Locate the cell with the specified text and output its [X, Y] center coordinate. 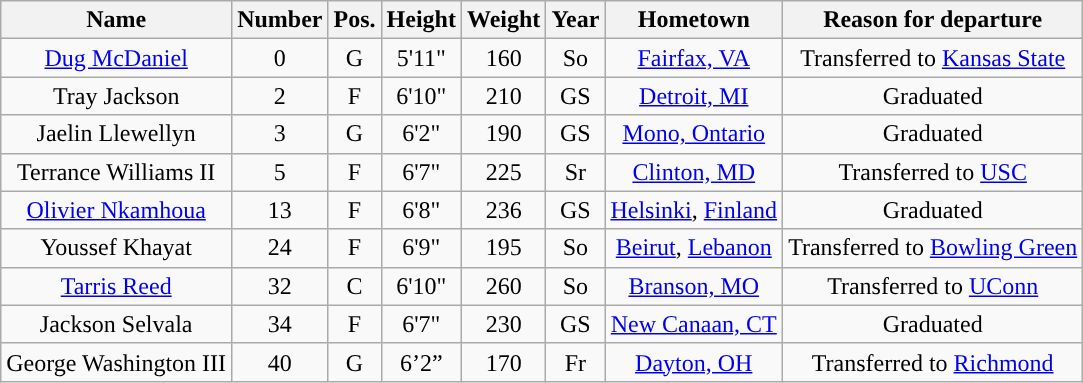
Transferred to Kansas State [933, 58]
6'8" [421, 210]
Tray Jackson [116, 96]
236 [503, 210]
Branson, MO [694, 286]
24 [280, 248]
190 [503, 134]
170 [503, 362]
Beirut, Lebanon [694, 248]
Youssef Khayat [116, 248]
Clinton, MD [694, 172]
Jackson Selvala [116, 324]
6'9" [421, 248]
32 [280, 286]
6'2" [421, 134]
Transferred to Richmond [933, 362]
Weight [503, 20]
13 [280, 210]
225 [503, 172]
Fairfax, VA [694, 58]
Tarris Reed [116, 286]
Pos. [354, 20]
Detroit, MI [694, 96]
Sr [576, 172]
C [354, 286]
Height [421, 20]
210 [503, 96]
Year [576, 20]
Jaelin Llewellyn [116, 134]
5 [280, 172]
Hometown [694, 20]
Transferred to Bowling Green [933, 248]
Reason for departure [933, 20]
3 [280, 134]
Transferred to UConn [933, 286]
40 [280, 362]
230 [503, 324]
160 [503, 58]
260 [503, 286]
Terrance Williams II [116, 172]
Mono, Ontario [694, 134]
Dayton, OH [694, 362]
Olivier Nkamhoua [116, 210]
34 [280, 324]
Number [280, 20]
2 [280, 96]
Fr [576, 362]
0 [280, 58]
Transferred to USC [933, 172]
195 [503, 248]
5'11" [421, 58]
New Canaan, CT [694, 324]
Dug McDaniel [116, 58]
Name [116, 20]
6’2” [421, 362]
George Washington III [116, 362]
Helsinki, Finland [694, 210]
